Locate the cell with the specified text and output its [x, y] center coordinate. 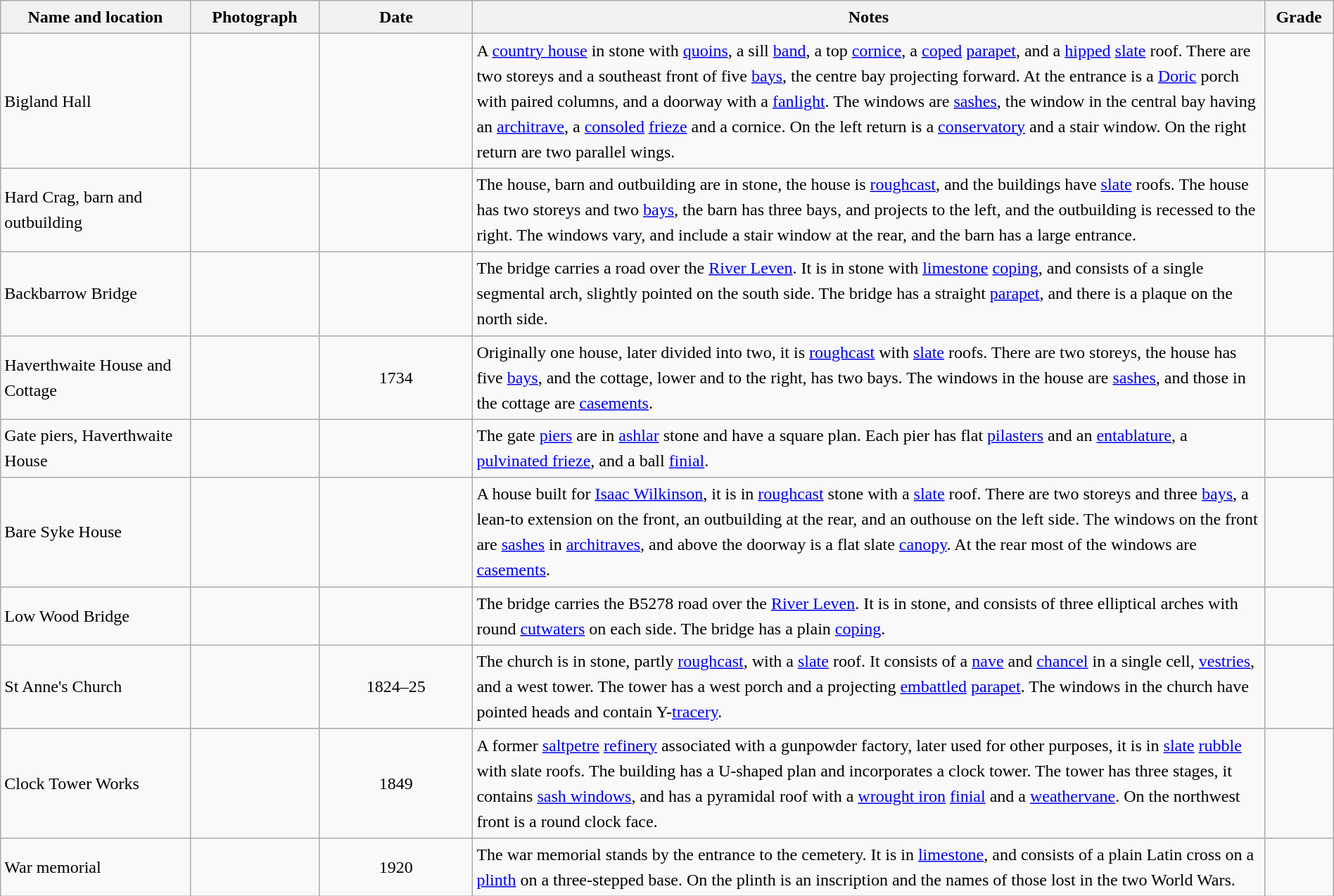
Notes [868, 17]
Grade [1299, 17]
St Anne's Church [96, 686]
Date [396, 17]
Gate piers, Haverthwaite House [96, 449]
Low Wood Bridge [96, 616]
Bare Syke House [96, 532]
Backbarrow Bridge [96, 294]
Photograph [255, 17]
War memorial [96, 866]
1824–25 [396, 686]
Clock Tower Works [96, 783]
1849 [396, 783]
The gate piers are in ashlar stone and have a square plan. Each pier has flat pilasters and an entablature, a pulvinated frieze, and a ball finial. [868, 449]
Hard Crag, barn and outbuilding [96, 210]
1920 [396, 866]
Bigland Hall [96, 101]
1734 [396, 377]
Name and location [96, 17]
Haverthwaite House and Cottage [96, 377]
